Provide the [x, y] coordinate of the cell's center where the given text is located.  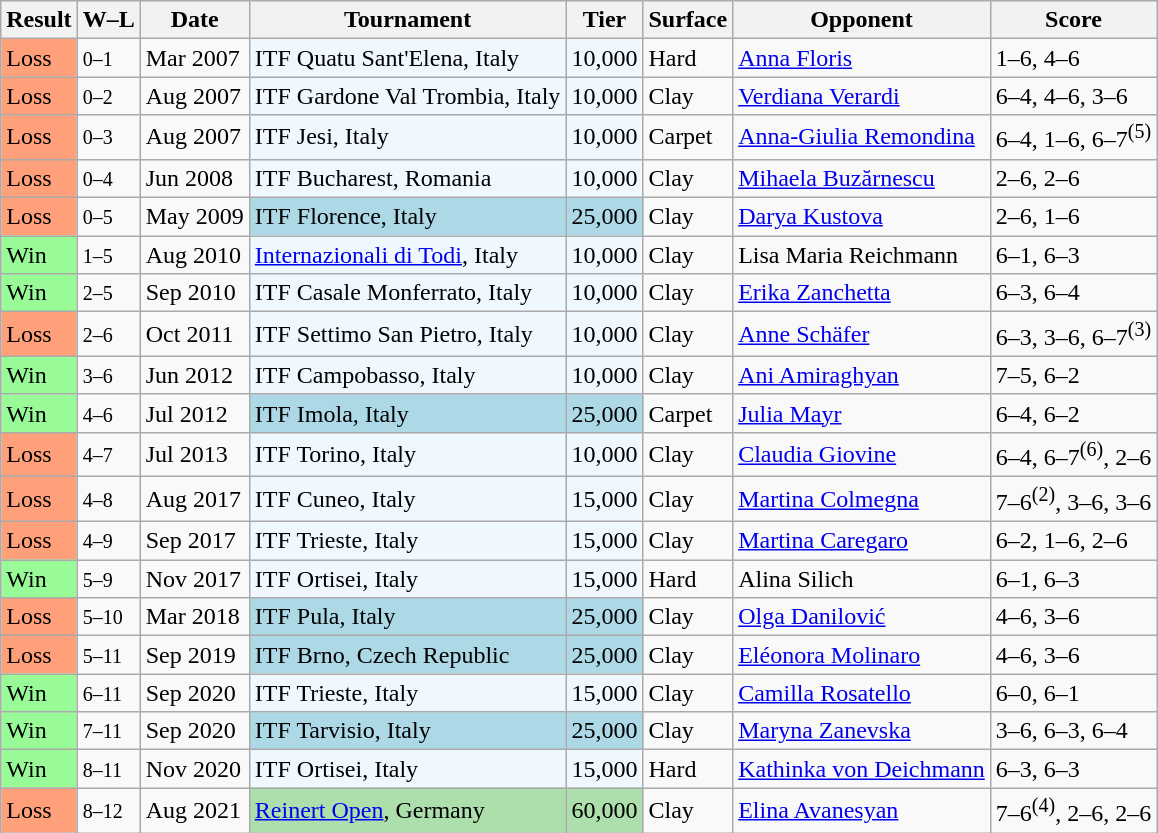
Nov 2020 [194, 769]
ITF Imola, Italy [408, 413]
6–4, 6–7(6), 2–6 [1073, 454]
Kathinka von Deichmann [862, 769]
6–4, 4–6, 3–6 [1073, 96]
2–6 [108, 334]
Jun 2012 [194, 375]
ITF Tarvisio, Italy [408, 731]
Eléonora Molinaro [862, 655]
ITF Florence, Italy [408, 217]
Reinert Open, Germany [408, 810]
ITF Settimo San Pietro, Italy [408, 334]
ITF Quatu Sant'Elena, Italy [408, 58]
ITF Brno, Czech Republic [408, 655]
Aug 2021 [194, 810]
Jun 2008 [194, 178]
Mar 2007 [194, 58]
6–0, 6–1 [1073, 693]
Elina Avanesyan [862, 810]
5–11 [108, 655]
7–5, 6–2 [1073, 375]
Internazionali di Todi, Italy [408, 255]
ITF Pula, Italy [408, 617]
ITF Bucharest, Romania [408, 178]
Alina Silich [862, 579]
Julia Mayr [862, 413]
W–L [108, 20]
8–11 [108, 769]
Ani Amiraghyan [862, 375]
6–2, 1–6, 2–6 [1073, 541]
Score [1073, 20]
1–6, 4–6 [1073, 58]
Result [39, 20]
Erika Zanchetta [862, 293]
Tier [604, 20]
Mar 2018 [194, 617]
4–6 [108, 413]
Mihaela Buzărnescu [862, 178]
Date [194, 20]
8–12 [108, 810]
Martina Colmegna [862, 500]
4–7 [108, 454]
Anna-Giulia Remondina [862, 138]
ITF Cuneo, Italy [408, 500]
ITF Jesi, Italy [408, 138]
1–5 [108, 255]
ITF Casale Monferrato, Italy [408, 293]
Jul 2013 [194, 454]
6–3, 3–6, 6–7(3) [1073, 334]
Surface [688, 20]
Tournament [408, 20]
5–10 [108, 617]
3–6, 6–3, 6–4 [1073, 731]
0–4 [108, 178]
0–1 [108, 58]
7–6(2), 3–6, 3–6 [1073, 500]
0–5 [108, 217]
4–9 [108, 541]
Aug 2010 [194, 255]
ITF Campobasso, Italy [408, 375]
3–6 [108, 375]
Oct 2011 [194, 334]
Olga Danilović [862, 617]
Anne Schäfer [862, 334]
Jul 2012 [194, 413]
Maryna Zanevska [862, 731]
Camilla Rosatello [862, 693]
Nov 2017 [194, 579]
Darya Kustova [862, 217]
60,000 [604, 810]
6–11 [108, 693]
7–6(4), 2–6, 2–6 [1073, 810]
Martina Caregaro [862, 541]
6–4, 1–6, 6–7(5) [1073, 138]
Sep 2017 [194, 541]
2–6, 1–6 [1073, 217]
ITF Gardone Val Trombia, Italy [408, 96]
0–2 [108, 96]
6–4, 6–2 [1073, 413]
Aug 2017 [194, 500]
Sep 2010 [194, 293]
Sep 2019 [194, 655]
6–3, 6–3 [1073, 769]
Anna Floris [862, 58]
Claudia Giovine [862, 454]
Lisa Maria Reichmann [862, 255]
May 2009 [194, 217]
7–11 [108, 731]
Verdiana Verardi [862, 96]
ITF Torino, Italy [408, 454]
6–3, 6–4 [1073, 293]
0–3 [108, 138]
5–9 [108, 579]
4–8 [108, 500]
2–5 [108, 293]
Opponent [862, 20]
2–6, 2–6 [1073, 178]
